Determine the [X, Y] coordinate at the center of the cell enclosing the given text.  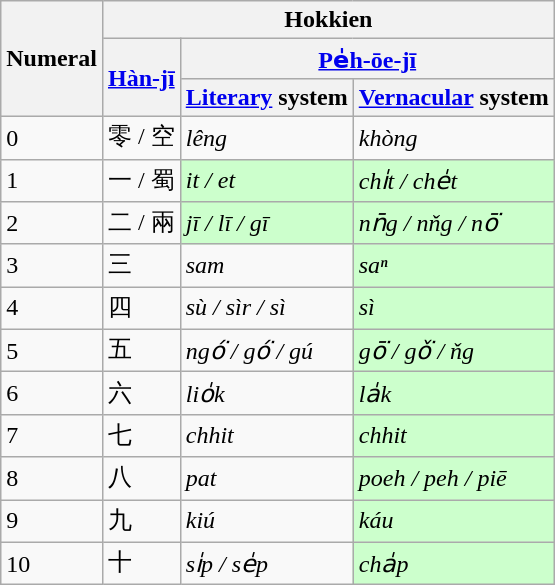
Hokkien [328, 20]
0 [52, 138]
8 [52, 478]
5 [52, 350]
poeh / peh / piē [454, 478]
三 [141, 266]
lio̍k [266, 394]
七 [141, 436]
2 [52, 224]
chi̍t / che̍t [454, 180]
la̍k [454, 394]
7 [52, 436]
Hàn-jī [141, 78]
6 [52, 394]
it / et [266, 180]
pat [266, 478]
4 [52, 308]
四 [141, 308]
3 [52, 266]
九 [141, 522]
Literary system [266, 97]
ngó͘ / gó͘ / gú [266, 350]
cha̍p [454, 564]
十 [141, 564]
1 [52, 180]
nn̄g / nňg / nō͘ [454, 224]
sì [454, 308]
si̍p / se̍p [266, 564]
9 [52, 522]
jī / lī / gī [266, 224]
零 / 空 [141, 138]
kiú [266, 522]
saⁿ [454, 266]
Numeral [52, 59]
káu [454, 522]
gō͘ / gǒ͘ / ňg [454, 350]
10 [52, 564]
Pe̍h-ōe-jī [367, 59]
五 [141, 350]
八 [141, 478]
六 [141, 394]
sam [266, 266]
sù / sìr / sì [266, 308]
khòng [454, 138]
lêng [266, 138]
一 / 蜀 [141, 180]
Vernacular system [454, 97]
二 / 兩 [141, 224]
